For the text-containing cell, return its midpoint in (x, y) coordinate format. 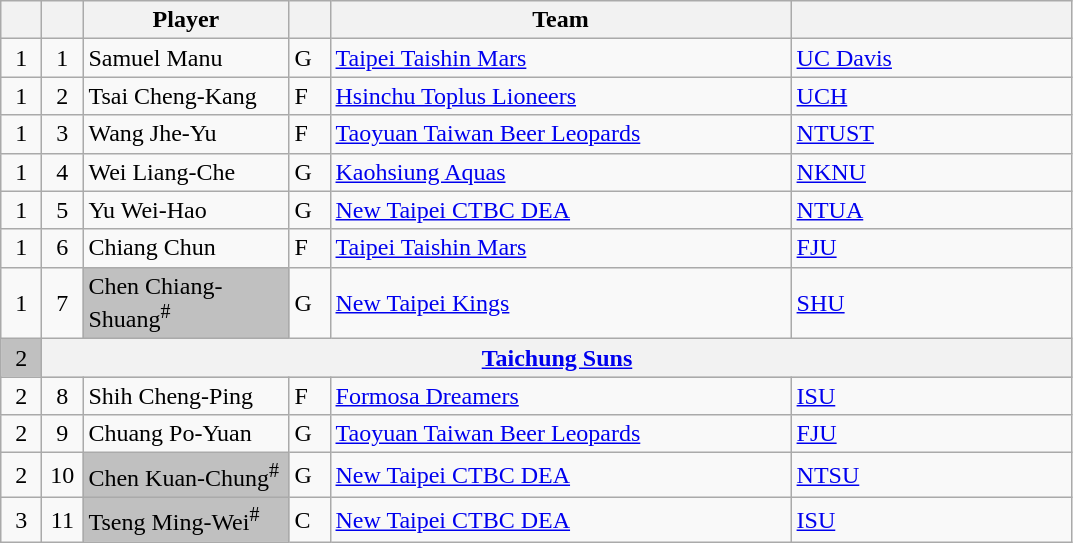
Formosa Dreamers (560, 396)
Tsai Cheng-Kang (186, 96)
10 (62, 476)
SHU (932, 303)
Taichung Suns (557, 358)
Hsinchu Toplus Lioneers (560, 96)
Tseng Ming-Wei# (186, 520)
UCH (932, 96)
6 (62, 248)
NTUST (932, 134)
UC Davis (932, 58)
11 (62, 520)
Chen Kuan-Chung# (186, 476)
Yu Wei-Hao (186, 210)
7 (62, 303)
Wang Jhe-Yu (186, 134)
Shih Cheng-Ping (186, 396)
8 (62, 396)
Chen Chiang-Shuang# (186, 303)
NTUA (932, 210)
Chiang Chun (186, 248)
Wei Liang-Che (186, 172)
Player (186, 20)
Samuel Manu (186, 58)
4 (62, 172)
9 (62, 434)
NKNU (932, 172)
NTSU (932, 476)
New Taipei Kings (560, 303)
C (310, 520)
5 (62, 210)
Kaohsiung Aquas (560, 172)
Team (560, 20)
Chuang Po-Yuan (186, 434)
